Output the (x, y) coordinate of the center of the cell containing the given text.  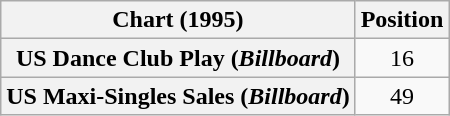
US Maxi-Singles Sales (Billboard) (178, 96)
Chart (1995) (178, 20)
Position (402, 20)
49 (402, 96)
US Dance Club Play (Billboard) (178, 58)
16 (402, 58)
